Capture the cell that displays the provided text and extract its (x, y) central coordinate. 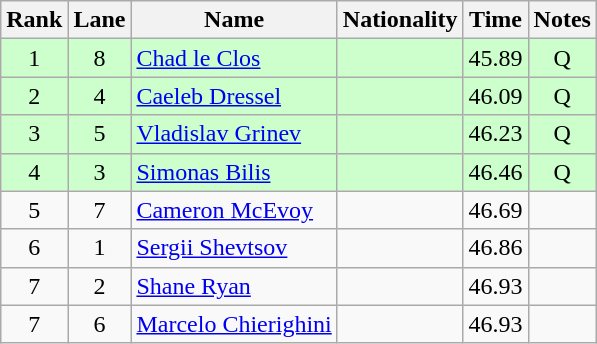
Lane (100, 20)
46.23 (496, 134)
Vladislav Grinev (234, 134)
Caeleb Dressel (234, 96)
Shane Ryan (234, 286)
45.89 (496, 58)
Rank (34, 20)
Simonas Bilis (234, 172)
Name (234, 20)
46.69 (496, 210)
Chad le Clos (234, 58)
8 (100, 58)
Marcelo Chierighini (234, 324)
46.09 (496, 96)
Time (496, 20)
Notes (562, 20)
46.46 (496, 172)
Nationality (400, 20)
Sergii Shevtsov (234, 248)
46.86 (496, 248)
Cameron McEvoy (234, 210)
